Search for the cell housing the specified text and yield its [x, y] center coordinate. 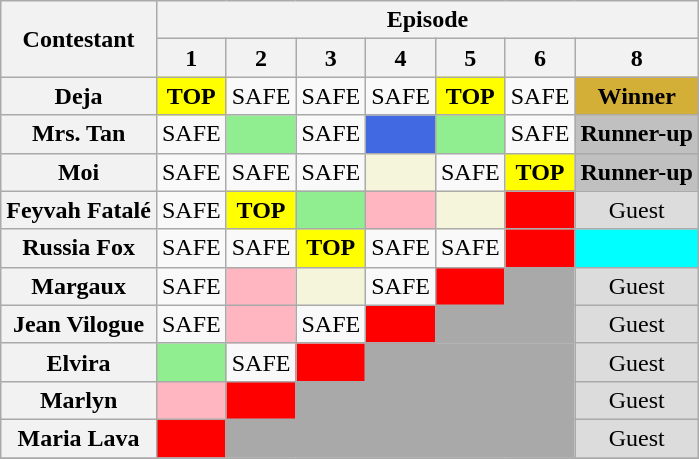
Winner [637, 96]
6 [540, 58]
Jean Vilogue [79, 324]
Feyvah Fatalé [79, 210]
4 [401, 58]
1 [191, 58]
3 [331, 58]
2 [261, 58]
Maria Lava [79, 438]
5 [470, 58]
Margaux [79, 286]
Contestant [79, 39]
Marlyn [79, 400]
Mrs. Tan [79, 134]
Episode [427, 20]
Elvira [79, 362]
8 [637, 58]
Russia Fox [79, 248]
Deja [79, 96]
Moi [79, 172]
